Locate the cell with the specified text and output its [x, y] center coordinate. 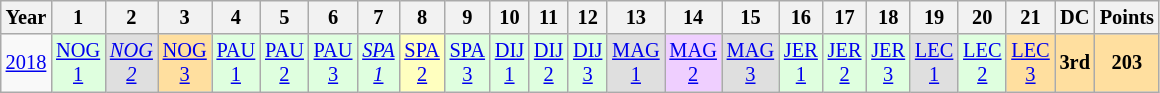
PAU1 [236, 63]
20 [982, 17]
PAU2 [284, 63]
3rd [1075, 63]
10 [510, 17]
DC [1075, 17]
17 [845, 17]
SPA3 [468, 63]
7 [378, 17]
DIJ3 [588, 63]
4 [236, 17]
3 [185, 17]
DIJ1 [510, 63]
JER2 [845, 63]
Points [1127, 17]
19 [934, 17]
LEC3 [1030, 63]
11 [548, 17]
2018 [26, 63]
MAG2 [692, 63]
JER1 [801, 63]
SPA1 [378, 63]
9 [468, 17]
MAG1 [636, 63]
Year [26, 17]
203 [1127, 63]
5 [284, 17]
NOG1 [78, 63]
2 [132, 17]
MAG3 [750, 63]
NOG2 [132, 63]
1 [78, 17]
PAU3 [334, 63]
JER3 [888, 63]
18 [888, 17]
SPA2 [422, 63]
DIJ2 [548, 63]
13 [636, 17]
12 [588, 17]
16 [801, 17]
21 [1030, 17]
LEC1 [934, 63]
15 [750, 17]
LEC2 [982, 63]
NOG3 [185, 63]
6 [334, 17]
8 [422, 17]
14 [692, 17]
